Return (x, y) of the center of cell containing provided text 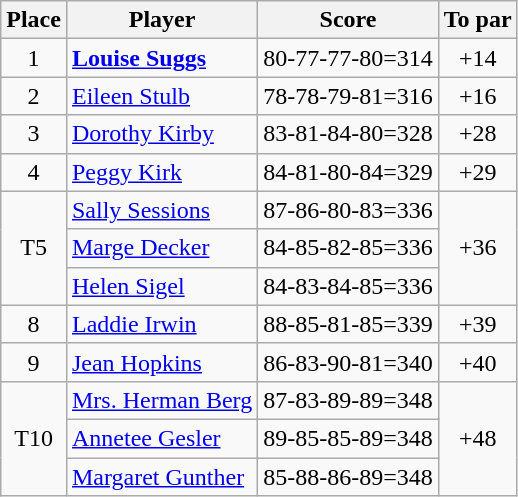
+39 (478, 324)
Place (34, 20)
Mrs. Herman Berg (162, 400)
To par (478, 20)
2 (34, 96)
Dorothy Kirby (162, 134)
+16 (478, 96)
+48 (478, 438)
78-78-79-81=316 (348, 96)
88-85-81-85=339 (348, 324)
87-83-89-89=348 (348, 400)
+40 (478, 362)
Annetee Gesler (162, 438)
+14 (478, 58)
Score (348, 20)
80-77-77-80=314 (348, 58)
+36 (478, 248)
Eileen Stulb (162, 96)
Sally Sessions (162, 210)
84-81-80-84=329 (348, 172)
Helen Sigel (162, 286)
89-85-85-89=348 (348, 438)
4 (34, 172)
86-83-90-81=340 (348, 362)
85-88-86-89=348 (348, 477)
Laddie Irwin (162, 324)
87-86-80-83=336 (348, 210)
Louise Suggs (162, 58)
Jean Hopkins (162, 362)
+29 (478, 172)
84-83-84-85=336 (348, 286)
T5 (34, 248)
+28 (478, 134)
9 (34, 362)
Peggy Kirk (162, 172)
Margaret Gunther (162, 477)
Marge Decker (162, 248)
84-85-82-85=336 (348, 248)
Player (162, 20)
T10 (34, 438)
8 (34, 324)
1 (34, 58)
3 (34, 134)
83-81-84-80=328 (348, 134)
